Capture the cell that displays the provided text and extract its [x, y] central coordinate. 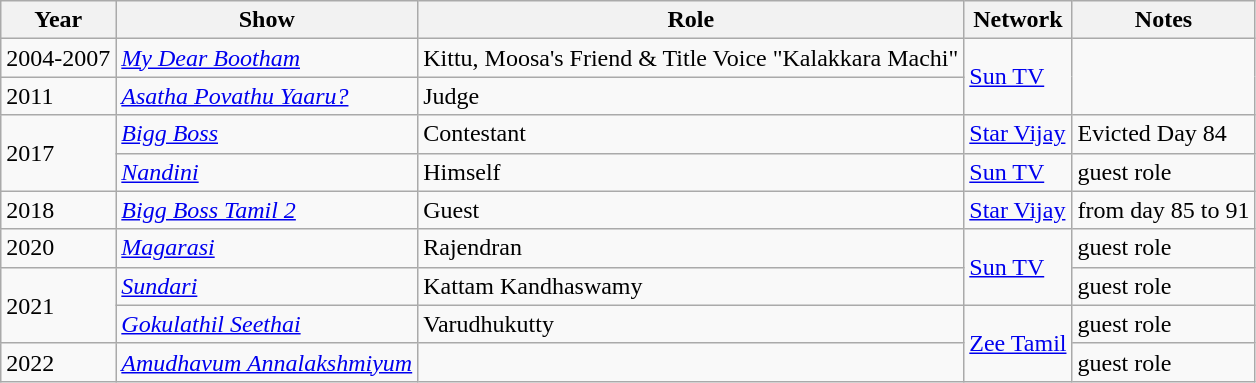
2022 [58, 362]
Magarasi [267, 248]
Bigg Boss Tamil 2 [267, 210]
2011 [58, 96]
2018 [58, 210]
Contestant [691, 134]
Zee Tamil [1018, 343]
2021 [58, 305]
Rajendran [691, 248]
My Dear Bootham [267, 58]
Evicted Day 84 [1164, 134]
Sundari [267, 286]
Role [691, 20]
Bigg Boss [267, 134]
Amudhavum Annalakshmiyum [267, 362]
Kittu, Moosa's Friend & Title Voice "Kalakkara Machi" [691, 58]
Notes [1164, 20]
Network [1018, 20]
2020 [58, 248]
Varudhukutty [691, 324]
Judge [691, 96]
Kattam Kandhaswamy [691, 286]
Gokulathil Seethai [267, 324]
Show [267, 20]
Nandini [267, 172]
2017 [58, 153]
Guest [691, 210]
Year [58, 20]
Asatha Povathu Yaaru? [267, 96]
Himself [691, 172]
from day 85 to 91 [1164, 210]
2004-2007 [58, 58]
